Capture the cell that displays the provided text and extract its [x, y] central coordinate. 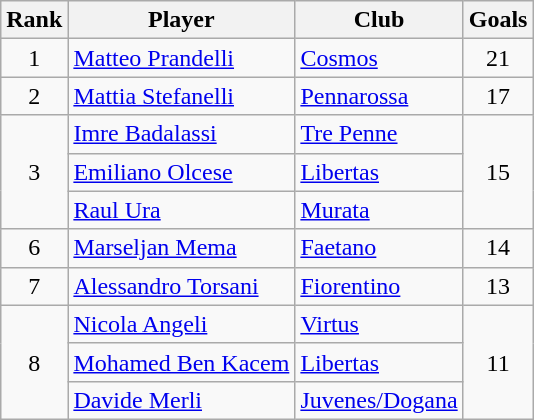
Imre Badalassi [182, 134]
Rank [34, 20]
Juvenes/Dogana [379, 400]
17 [498, 96]
Pennarossa [379, 96]
3 [34, 172]
1 [34, 58]
8 [34, 362]
Player [182, 20]
7 [34, 286]
21 [498, 58]
Alessandro Torsani [182, 286]
Virtus [379, 324]
Fiorentino [379, 286]
Marseljan Mema [182, 248]
Goals [498, 20]
Cosmos [379, 58]
Mattia Stefanelli [182, 96]
Club [379, 20]
Mohamed Ben Kacem [182, 362]
Faetano [379, 248]
11 [498, 362]
14 [498, 248]
2 [34, 96]
13 [498, 286]
Emiliano Olcese [182, 172]
15 [498, 172]
Davide Merli [182, 400]
Nicola Angeli [182, 324]
Murata [379, 210]
6 [34, 248]
Raul Ura [182, 210]
Matteo Prandelli [182, 58]
Tre Penne [379, 134]
